Scan for the cell matching the given text and deliver its [X, Y] coordinate at center. 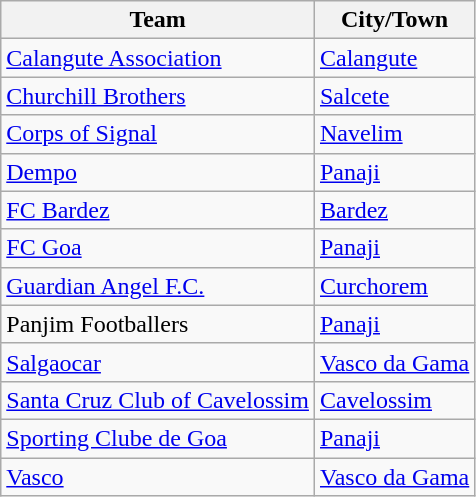
City/Town [394, 20]
Team [158, 20]
Navelim [394, 134]
Santa Cruz Club of Cavelossim [158, 400]
Calangute [394, 58]
FC Bardez [158, 210]
Calangute Association [158, 58]
Sporting Clube de Goa [158, 438]
Vasco [158, 477]
Panjim Footballers [158, 324]
Dempo [158, 172]
Curchorem [394, 286]
Bardez [394, 210]
FC Goa [158, 248]
Corps of Signal [158, 134]
Guardian Angel F.C. [158, 286]
Salcete [394, 96]
Churchill Brothers [158, 96]
Salgaocar [158, 362]
Cavelossim [394, 400]
